Detect which cell encompasses the target text, then output its [x, y] center coordinate. 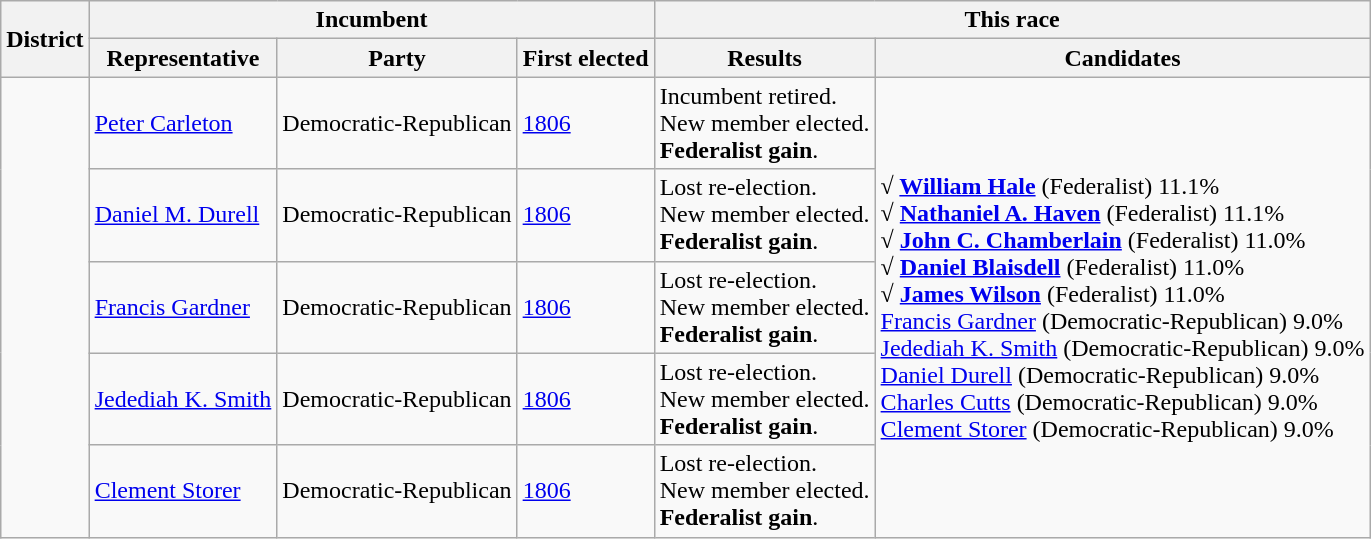
Party [397, 58]
Daniel M. Durell [183, 215]
Jedediah K. Smith [183, 399]
Francis Gardner [183, 307]
This race [1012, 20]
Incumbent retired.New member elected.Federalist gain. [764, 123]
First elected [586, 58]
District [45, 39]
Results [764, 58]
Candidates [1122, 58]
Clement Storer [183, 491]
Peter Carleton [183, 123]
Representative [183, 58]
Incumbent [372, 20]
